Return the (x, y) coordinate for the center point of the cell that contains the specified text.  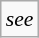
see (20, 19)
